Determine the (x, y) coordinate at the center of the cell enclosing the given text.  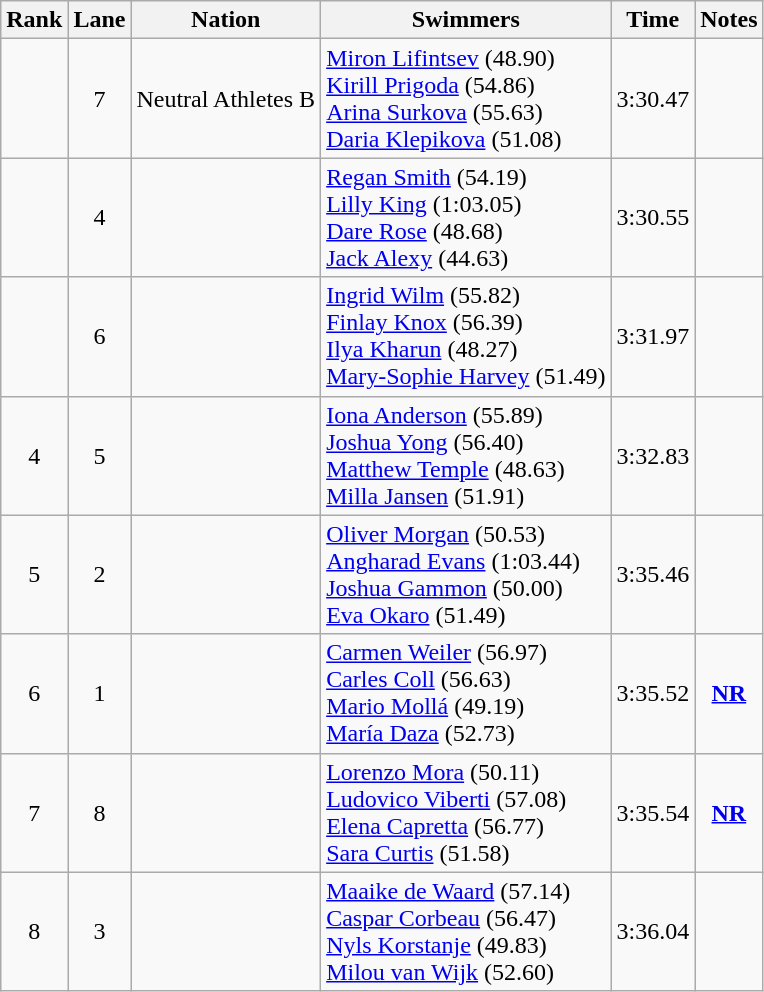
Carmen Weiler (56.97)Carles Coll (56.63)Mario Mollá (49.19)María Daza (52.73) (466, 694)
3:30.55 (653, 218)
Iona Anderson (55.89)Joshua Yong (56.40)Matthew Temple (48.63)Milla Jansen (51.91) (466, 456)
3:35.52 (653, 694)
3 (100, 932)
Lorenzo Mora (50.11)Ludovico Viberti (57.08)Elena Capretta (56.77)Sara Curtis (51.58) (466, 812)
Swimmers (466, 20)
3:32.83 (653, 456)
1 (100, 694)
Ingrid Wilm (55.82)Finlay Knox (56.39)Ilya Kharun (48.27)Mary-Sophie Harvey (51.49) (466, 336)
Regan Smith (54.19)Lilly King (1:03.05)Dare Rose (48.68)Jack Alexy (44.63) (466, 218)
3:35.46 (653, 574)
Nation (226, 20)
Rank (34, 20)
3:31.97 (653, 336)
2 (100, 574)
Notes (729, 20)
3:35.54 (653, 812)
3:36.04 (653, 932)
Maaike de Waard (57.14)Caspar Corbeau (56.47)Nyls Korstanje (49.83)Milou van Wijk (52.60) (466, 932)
3:30.47 (653, 98)
Neutral Athletes B (226, 98)
Miron Lifintsev (48.90)Kirill Prigoda (54.86)Arina Surkova (55.63)Daria Klepikova (51.08) (466, 98)
Time (653, 20)
Oliver Morgan (50.53)Angharad Evans (1:03.44)Joshua Gammon (50.00)Eva Okaro (51.49) (466, 574)
Lane (100, 20)
